For the text-containing cell, return its midpoint in (X, Y) coordinate format. 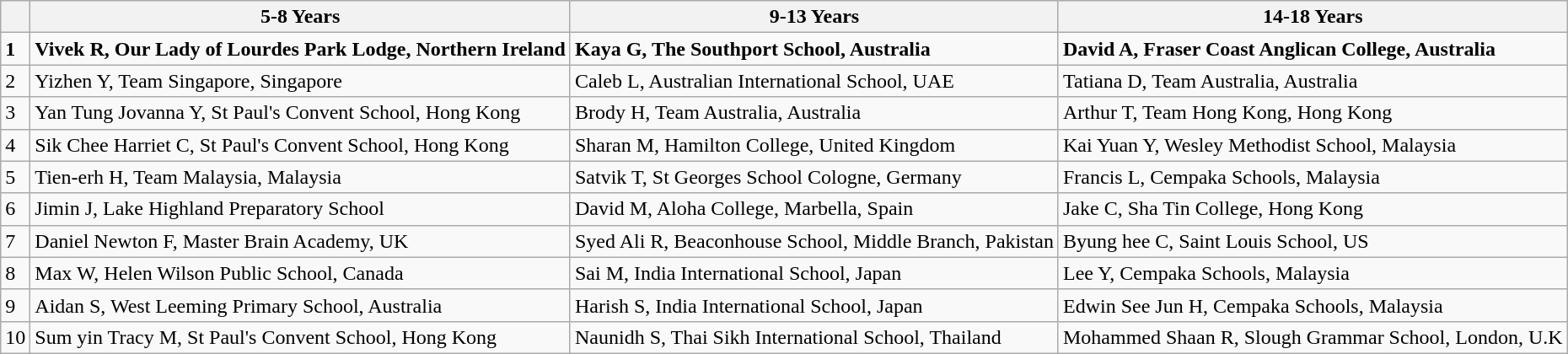
3 (15, 113)
Arthur T, Team Hong Kong, Hong Kong (1313, 113)
Lee Y, Cempaka Schools, Malaysia (1313, 273)
Syed Ali R, Beaconhouse School, Middle Branch, Pakistan (814, 241)
Tien-erh H, Team Malaysia, Malaysia (300, 177)
David A, Fraser Coast Anglican College, Australia (1313, 49)
Byung hee C, Saint Louis School, US (1313, 241)
Yizhen Y, Team Singapore, Singapore (300, 81)
Jake C, Sha Tin College, Hong Kong (1313, 209)
Mohammed Shaan R, Slough Grammar School, London, U.K (1313, 337)
5-8 Years (300, 17)
Sai M, India International School, Japan (814, 273)
Vivek R, Our Lady of Lourdes Park Lodge, Northern Ireland (300, 49)
Kai Yuan Y, Wesley Methodist School, Malaysia (1313, 145)
Tatiana D, Team Australia, Australia (1313, 81)
Max W, Helen Wilson Public School, Canada (300, 273)
Satvik T, St Georges School Cologne, Germany (814, 177)
Kaya G, The Southport School, Australia (814, 49)
9-13 Years (814, 17)
5 (15, 177)
Yan Tung Jovanna Y, St Paul's Convent School, Hong Kong (300, 113)
4 (15, 145)
Brody H, Team Australia, Australia (814, 113)
9 (15, 305)
2 (15, 81)
Caleb L, Australian International School, UAE (814, 81)
8 (15, 273)
Daniel Newton F, Master Brain Academy, UK (300, 241)
Sik Chee Harriet C, St Paul's Convent School, Hong Kong (300, 145)
6 (15, 209)
7 (15, 241)
1 (15, 49)
Harish S, India International School, Japan (814, 305)
Sharan M, Hamilton College, United Kingdom (814, 145)
Aidan S, West Leeming Primary School, Australia (300, 305)
14-18 Years (1313, 17)
David M, Aloha College, Marbella, Spain (814, 209)
Francis L, Cempaka Schools, Malaysia (1313, 177)
Sum yin Tracy M, St Paul's Convent School, Hong Kong (300, 337)
Jimin J, Lake Highland Preparatory School (300, 209)
Naunidh S, Thai Sikh International School, Thailand (814, 337)
Edwin See Jun H, Cempaka Schools, Malaysia (1313, 305)
10 (15, 337)
